Provide the [x, y] coordinate of the cell's center where the given text is located.  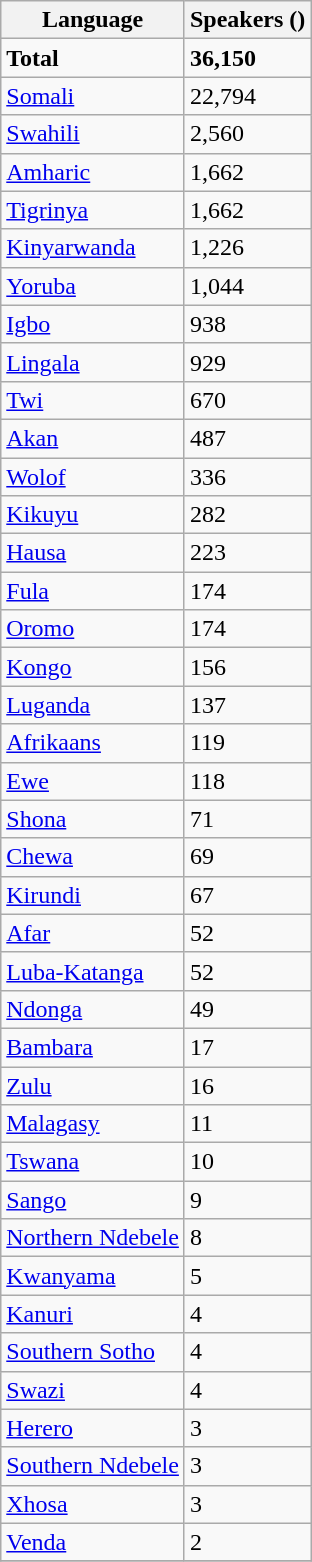
Sango [93, 1200]
Ewe [93, 781]
Wolof [93, 477]
Shona [93, 819]
69 [247, 857]
Bambara [93, 1047]
Language [93, 20]
137 [247, 705]
67 [247, 895]
Luba-Katanga [93, 971]
Afrikaans [93, 743]
Tigrinya [93, 210]
Swahili [93, 134]
Kinyarwanda [93, 248]
71 [247, 819]
487 [247, 438]
Southern Sotho [93, 1352]
36,150 [247, 58]
2,560 [247, 134]
Kanuri [93, 1314]
156 [247, 667]
Kirundi [93, 895]
Southern Ndebele [93, 1466]
Zulu [93, 1085]
Igbo [93, 324]
Total [93, 58]
223 [247, 553]
Afar [93, 933]
Somali [93, 96]
1,044 [247, 286]
16 [247, 1085]
Kongo [93, 667]
938 [247, 324]
Luganda [93, 705]
282 [247, 515]
Swazi [93, 1390]
22,794 [247, 96]
Lingala [93, 362]
9 [247, 1200]
Fula [93, 591]
Oromo [93, 629]
Kikuyu [93, 515]
Venda [93, 1542]
Kwanyama [93, 1276]
Hausa [93, 553]
Amharic [93, 172]
Malagasy [93, 1124]
49 [247, 1009]
Xhosa [93, 1504]
10 [247, 1162]
Northern Ndebele [93, 1238]
11 [247, 1124]
Chewa [93, 857]
Tswana [93, 1162]
1,226 [247, 248]
Ndonga [93, 1009]
Yoruba [93, 286]
8 [247, 1238]
929 [247, 362]
5 [247, 1276]
119 [247, 743]
Akan [93, 438]
2 [247, 1542]
Twi [93, 400]
670 [247, 400]
118 [247, 781]
17 [247, 1047]
Speakers () [247, 20]
336 [247, 477]
Herero [93, 1428]
